Detect which cell encompasses the target text, then output its (X, Y) center coordinate. 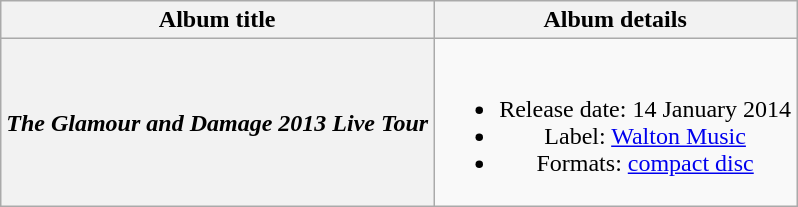
Album details (616, 20)
Album title (218, 20)
The Glamour and Damage 2013 Live Tour (218, 122)
Release date: 14 January 2014Label: Walton MusicFormats: compact disc (616, 122)
